Find where the given text appears and provide that cell's center as [X, Y] coordinate. 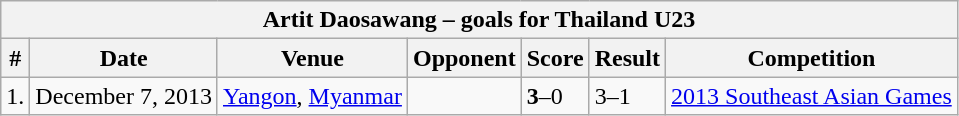
Score [555, 58]
Yangon, Myanmar [312, 96]
Artit Daosawang – goals for Thailand U23 [480, 20]
1. [16, 96]
2013 Southeast Asian Games [812, 96]
December 7, 2013 [124, 96]
Result [627, 58]
Date [124, 58]
Competition [812, 58]
Opponent [464, 58]
3–0 [555, 96]
3–1 [627, 96]
# [16, 58]
Venue [312, 58]
